Determine the [x, y] coordinate at the center of the cell enclosing the given text.  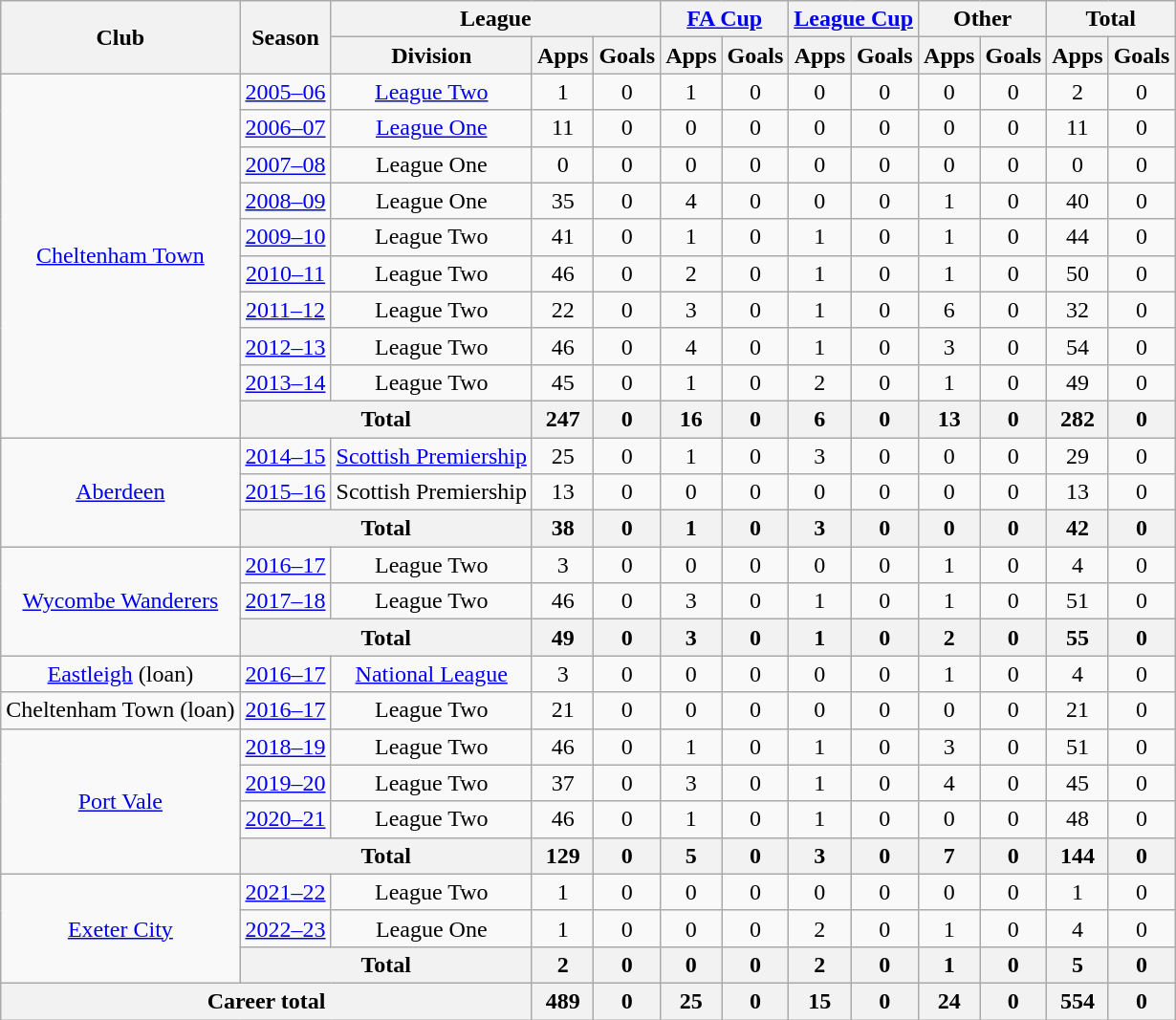
24 [949, 1001]
Club [120, 37]
League Cup [854, 19]
League [495, 19]
38 [562, 529]
35 [562, 201]
Eastleigh (loan) [120, 674]
2007–08 [285, 164]
Exeter City [120, 928]
44 [1078, 237]
Cheltenham Town [120, 256]
2006–07 [285, 128]
15 [820, 1001]
2008–09 [285, 201]
Division [431, 55]
50 [1078, 273]
282 [1078, 419]
Other [983, 19]
2014–15 [285, 456]
55 [1078, 638]
22 [562, 310]
Wycombe Wanderers [120, 601]
129 [562, 856]
54 [1078, 346]
489 [562, 1001]
Cheltenham Town (loan) [120, 710]
16 [691, 419]
Aberdeen [120, 492]
2015–16 [285, 492]
2020–21 [285, 819]
Career total [267, 1001]
2005–06 [285, 92]
National League [431, 674]
41 [562, 237]
2010–11 [285, 273]
144 [1078, 856]
48 [1078, 819]
Season [285, 37]
40 [1078, 201]
42 [1078, 529]
FA Cup [725, 19]
2013–14 [285, 382]
Port Vale [120, 801]
2011–12 [285, 310]
2017–18 [285, 601]
2012–13 [285, 346]
247 [562, 419]
37 [562, 783]
7 [949, 856]
2022–23 [285, 928]
32 [1078, 310]
29 [1078, 456]
2009–10 [285, 237]
2021–22 [285, 892]
554 [1078, 1001]
2019–20 [285, 783]
2018–19 [285, 747]
